Identify which cell holds the provided text, then report its (X, Y) central coordinate. 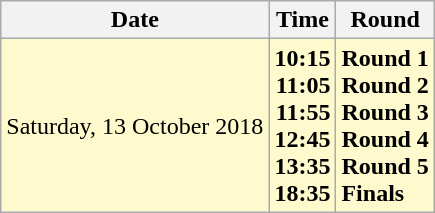
Round 1Round 2Round 3Round 4Round 5Finals (385, 126)
Time (302, 20)
10:1511:0511:5512:4513:3518:35 (302, 126)
Round (385, 20)
Date (135, 20)
Saturday, 13 October 2018 (135, 126)
